Return the (x, y) coordinate for the center point of the cell that contains the specified text.  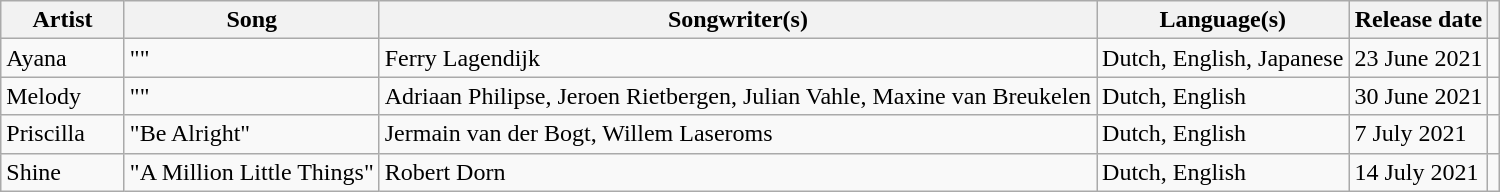
Song (252, 20)
Ayana (63, 58)
14 July 2021 (1418, 172)
"A Million Little Things" (252, 172)
Adriaan Philipse, Jeroen Rietbergen, Julian Vahle, Maxine van Breukelen (738, 96)
23 June 2021 (1418, 58)
Jermain van der Bogt, Willem Laseroms (738, 134)
Shine (63, 172)
Robert Dorn (738, 172)
Priscilla (63, 134)
Dutch, English, Japanese (1223, 58)
"Be Alright" (252, 134)
Release date (1418, 20)
Language(s) (1223, 20)
Ferry Lagendijk (738, 58)
Songwriter(s) (738, 20)
30 June 2021 (1418, 96)
7 July 2021 (1418, 134)
Melody (63, 96)
Artist (63, 20)
